For the text-containing cell, return its midpoint in (x, y) coordinate format. 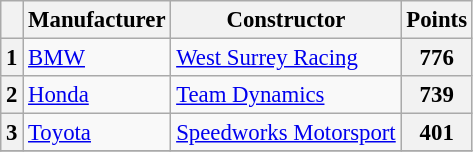
776 (436, 58)
West Surrey Racing (286, 58)
Speedworks Motorsport (286, 133)
Honda (97, 95)
Manufacturer (97, 20)
Points (436, 20)
401 (436, 133)
2 (12, 95)
Team Dynamics (286, 95)
BMW (97, 58)
Toyota (97, 133)
739 (436, 95)
3 (12, 133)
1 (12, 58)
Constructor (286, 20)
